From the cell containing the given text, extract its center point as [X, Y] coordinate. 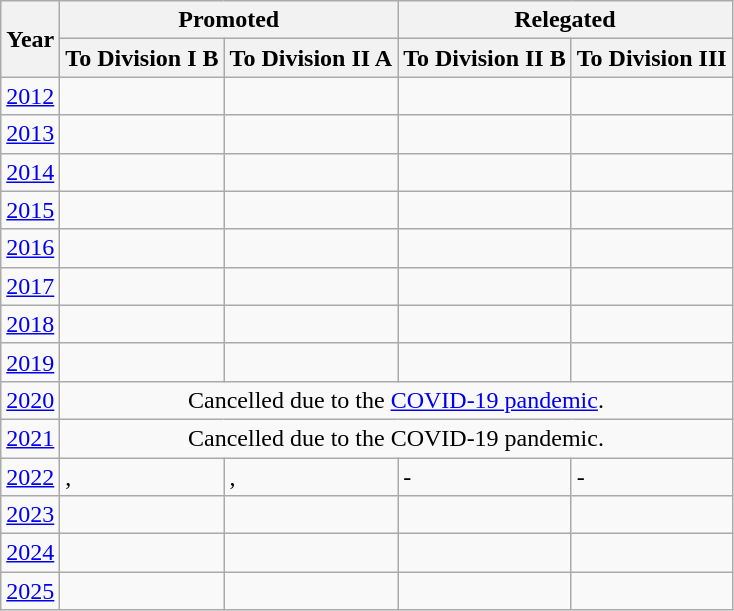
Relegated [565, 20]
2017 [30, 286]
2023 [30, 515]
Year [30, 39]
Promoted [229, 20]
2024 [30, 553]
To Division III [652, 58]
2015 [30, 210]
2019 [30, 362]
2025 [30, 591]
2014 [30, 172]
To Division II A [311, 58]
To Division I B [142, 58]
2021 [30, 438]
2013 [30, 134]
To Division II B [485, 58]
2016 [30, 248]
2022 [30, 477]
2018 [30, 324]
2012 [30, 96]
2020 [30, 400]
